For the text-containing cell, return its midpoint in [x, y] coordinate format. 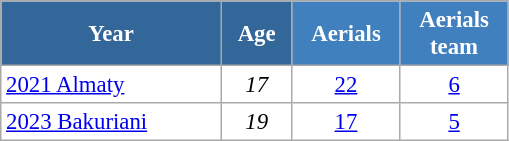
Aerials team [454, 34]
22 [346, 85]
6 [454, 85]
Aerials [346, 34]
Year [112, 34]
Age [256, 34]
2023 Bakuriani [112, 122]
19 [256, 122]
2021 Almaty [112, 85]
5 [454, 122]
